Locate the cell with the specified text and output its (X, Y) center coordinate. 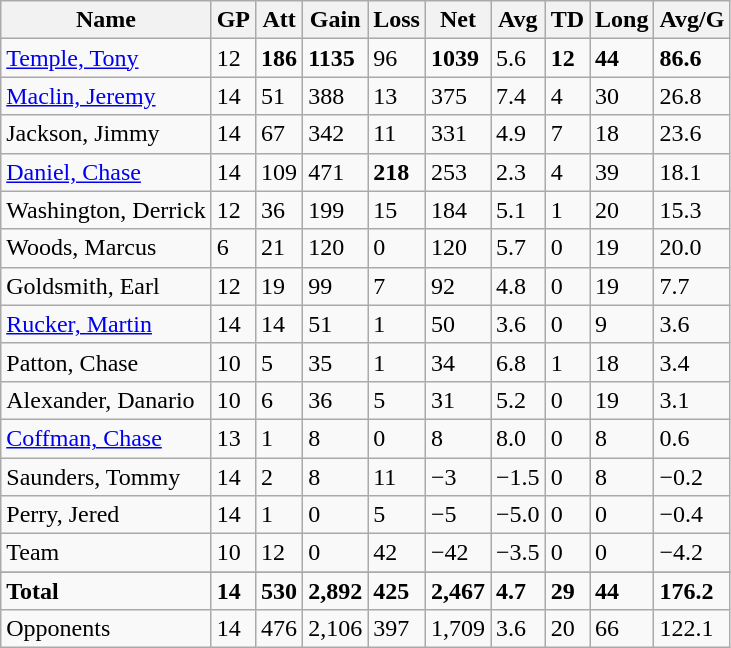
199 (336, 210)
2 (280, 477)
184 (458, 210)
26.8 (692, 96)
18.1 (692, 172)
−3.5 (518, 553)
4.9 (518, 134)
342 (336, 134)
5.6 (518, 58)
2,106 (336, 629)
−0.2 (692, 477)
Att (280, 20)
Avg/G (692, 20)
425 (397, 591)
−1.5 (518, 477)
476 (280, 629)
92 (458, 286)
7.4 (518, 96)
−4.2 (692, 553)
5.2 (518, 400)
0.6 (692, 438)
Team (106, 553)
42 (397, 553)
375 (458, 96)
Washington, Derrick (106, 210)
34 (458, 362)
109 (280, 172)
−5 (458, 515)
Gain (336, 20)
Avg (518, 20)
66 (622, 629)
2,467 (458, 591)
99 (336, 286)
Maclin, Jeremy (106, 96)
23.6 (692, 134)
Temple, Tony (106, 58)
−5.0 (518, 515)
67 (280, 134)
TD (567, 20)
Name (106, 20)
5.1 (518, 210)
2,892 (336, 591)
186 (280, 58)
5.7 (518, 248)
218 (397, 172)
15.3 (692, 210)
9 (622, 324)
Jackson, Jimmy (106, 134)
Rucker, Martin (106, 324)
35 (336, 362)
30 (622, 96)
1135 (336, 58)
7.7 (692, 286)
86.6 (692, 58)
530 (280, 591)
1,709 (458, 629)
Woods, Marcus (106, 248)
15 (397, 210)
31 (458, 400)
4.7 (518, 591)
4.8 (518, 286)
Total (106, 591)
Patton, Chase (106, 362)
Loss (397, 20)
Net (458, 20)
253 (458, 172)
−3 (458, 477)
GP (233, 20)
8.0 (518, 438)
Coffman, Chase (106, 438)
471 (336, 172)
3.4 (692, 362)
Goldsmith, Earl (106, 286)
−42 (458, 553)
96 (397, 58)
29 (567, 591)
39 (622, 172)
50 (458, 324)
2.3 (518, 172)
21 (280, 248)
Alexander, Danario (106, 400)
−0.4 (692, 515)
388 (336, 96)
Opponents (106, 629)
331 (458, 134)
176.2 (692, 591)
Daniel, Chase (106, 172)
Perry, Jered (106, 515)
3.1 (692, 400)
20.0 (692, 248)
Saunders, Tommy (106, 477)
122.1 (692, 629)
397 (397, 629)
6.8 (518, 362)
1039 (458, 58)
Long (622, 20)
